Provide the (x, y) coordinate of the cell's center where the given text is located.  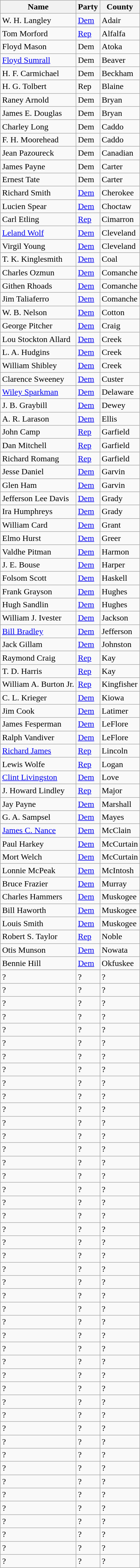
W. H. Langley (38, 20)
C. L. Krieger (38, 698)
Hugh Sandlin (38, 605)
Leland Wolf (38, 233)
Jim Taliaferro (38, 299)
Coal (120, 259)
Jack Gillam (38, 645)
Clint Livingston (38, 777)
Frank Grayson (38, 592)
Party (88, 7)
Ralph Vandiver (38, 737)
G. A. Sampsel (38, 817)
Valdhe Pitman (38, 551)
Bill Bradley (38, 631)
Cherokee (120, 193)
H. F. Carmichael (38, 73)
Name (38, 7)
Jesse Daniel (38, 472)
Tom Morford (38, 34)
Jackson (120, 618)
Githen Rhoads (38, 286)
Harmon (120, 551)
Cimarron (120, 220)
Latimer (120, 711)
Elmo Hurst (38, 538)
Lonnie McPeak (38, 870)
Paul Harkey (38, 844)
Love (120, 777)
Bennie Hill (38, 963)
McClain (120, 831)
Richard Romang (38, 459)
J. B. Graybill (38, 406)
Lincoln (120, 751)
Kiowa (120, 698)
Charles Ozmun (38, 273)
Blaine (120, 87)
Robert S. Taylor (38, 937)
Virgil Young (38, 246)
Otis Munson (38, 950)
T. K. Kinglesmith (38, 259)
James C. Nance (38, 831)
Ernest Tate (38, 180)
Richard James (38, 751)
William Card (38, 525)
Jefferson (120, 631)
Canadian (120, 153)
Jim Cook (38, 711)
William Shibley (38, 365)
Alfalfa (120, 34)
Kingfisher (120, 684)
Major (120, 790)
County (120, 7)
H. G. Tolbert (38, 87)
John Camp (38, 432)
James E. Douglas (38, 113)
Beckham (120, 73)
Charley Long (38, 126)
Mort Welch (38, 857)
Custer (120, 379)
Noble (120, 937)
William A. Burton Jr. (38, 684)
Glen Ham (38, 485)
Greer (120, 538)
William J. Ivester (38, 618)
Wiley Sparkman (38, 392)
Craig (120, 326)
L. A. Hudgins (38, 352)
Bruce Frazier (38, 884)
Richard Smith (38, 193)
Ira Humphreys (38, 512)
Delaware (120, 392)
Floyd Sumrall (38, 60)
T. D. Harris (38, 671)
J. Howard Lindley (38, 790)
Carl Etling (38, 220)
Mayes (120, 817)
Adair (120, 20)
Harper (120, 565)
Grant (120, 525)
George Pitcher (38, 326)
Floyd Mason (38, 47)
Bill Haworth (38, 910)
Okfuskee (120, 963)
James Fesperman (38, 724)
Beaver (120, 60)
Marshall (120, 804)
Nowata (120, 950)
Haskell (120, 578)
Raymond Craig (38, 658)
Lucien Spear (38, 206)
Raney Arnold (38, 100)
Charles Hammers (38, 897)
Jay Payne (38, 804)
Dan Mitchell (38, 445)
Choctaw (120, 206)
Dewey (120, 406)
Cotton (120, 312)
James Payne (38, 166)
W. B. Nelson (38, 312)
Ellis (120, 419)
A. R. Larason (38, 419)
Logan (120, 764)
Lou Stockton Allard (38, 339)
F. H. Moorehead (38, 140)
Murray (120, 884)
Louis Smith (38, 923)
Folsom Scott (38, 578)
Clarence Sweeney (38, 379)
Atoka (120, 47)
McIntosh (120, 870)
J. E. Bouse (38, 565)
Lewis Wolfe (38, 764)
Jefferson Lee Davis (38, 498)
Johnston (120, 645)
Jean Pazoureck (38, 153)
